Determine the (x, y) coordinate at the center of the cell enclosing the given text.  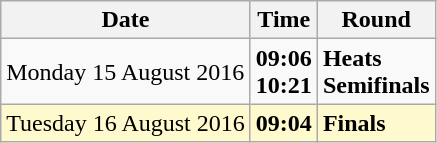
HeatsSemifinals (376, 72)
09:04 (284, 123)
09:0610:21 (284, 72)
Round (376, 20)
Monday 15 August 2016 (126, 72)
Date (126, 20)
Tuesday 16 August 2016 (126, 123)
Finals (376, 123)
Time (284, 20)
